Search for the cell housing the specified text and yield its (X, Y) center coordinate. 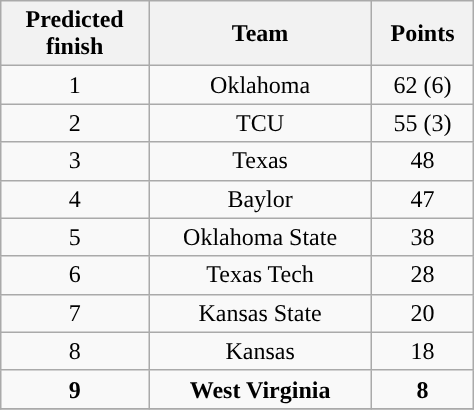
38 (423, 237)
20 (423, 313)
2 (75, 123)
Kansas State (260, 313)
4 (75, 199)
9 (75, 389)
28 (423, 275)
7 (75, 313)
Texas Tech (260, 275)
18 (423, 351)
3 (75, 161)
West Virginia (260, 389)
55 (3) (423, 123)
TCU (260, 123)
5 (75, 237)
62 (6) (423, 85)
48 (423, 161)
Points (423, 34)
Oklahoma State (260, 237)
Oklahoma (260, 85)
Kansas (260, 351)
Baylor (260, 199)
47 (423, 199)
Team (260, 34)
1 (75, 85)
Texas (260, 161)
Predictedfinish (75, 34)
6 (75, 275)
